Identify which cell holds the provided text, then report its (x, y) central coordinate. 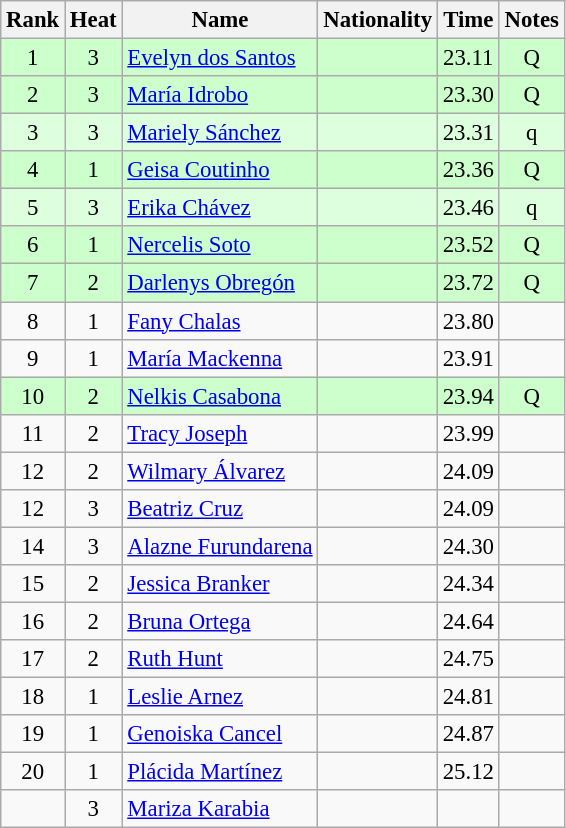
5 (33, 208)
Nercelis Soto (220, 245)
9 (33, 358)
23.72 (468, 283)
Geisa Coutinho (220, 170)
Name (220, 20)
María Idrobo (220, 95)
Erika Chávez (220, 208)
6 (33, 245)
Notes (532, 20)
Ruth Hunt (220, 659)
10 (33, 396)
Leslie Arnez (220, 697)
23.46 (468, 208)
Genoiska Cancel (220, 734)
11 (33, 433)
23.11 (468, 58)
23.91 (468, 358)
19 (33, 734)
25.12 (468, 772)
23.80 (468, 321)
Tracy Joseph (220, 433)
23.31 (468, 133)
24.75 (468, 659)
Jessica Branker (220, 584)
17 (33, 659)
18 (33, 697)
Nelkis Casabona (220, 396)
24.87 (468, 734)
Evelyn dos Santos (220, 58)
24.64 (468, 621)
Nationality (378, 20)
Plácida Martínez (220, 772)
Mariza Karabia (220, 809)
24.30 (468, 546)
14 (33, 546)
23.36 (468, 170)
Heat (94, 20)
23.99 (468, 433)
7 (33, 283)
Time (468, 20)
Alazne Furundarena (220, 546)
Darlenys Obregón (220, 283)
20 (33, 772)
Mariely Sánchez (220, 133)
24.81 (468, 697)
María Mackenna (220, 358)
Rank (33, 20)
16 (33, 621)
Bruna Ortega (220, 621)
24.34 (468, 584)
23.52 (468, 245)
Wilmary Álvarez (220, 471)
4 (33, 170)
8 (33, 321)
Beatriz Cruz (220, 509)
15 (33, 584)
23.94 (468, 396)
Fany Chalas (220, 321)
23.30 (468, 95)
